Extract the [X, Y] coordinate from the center of the cell holding the provided text.  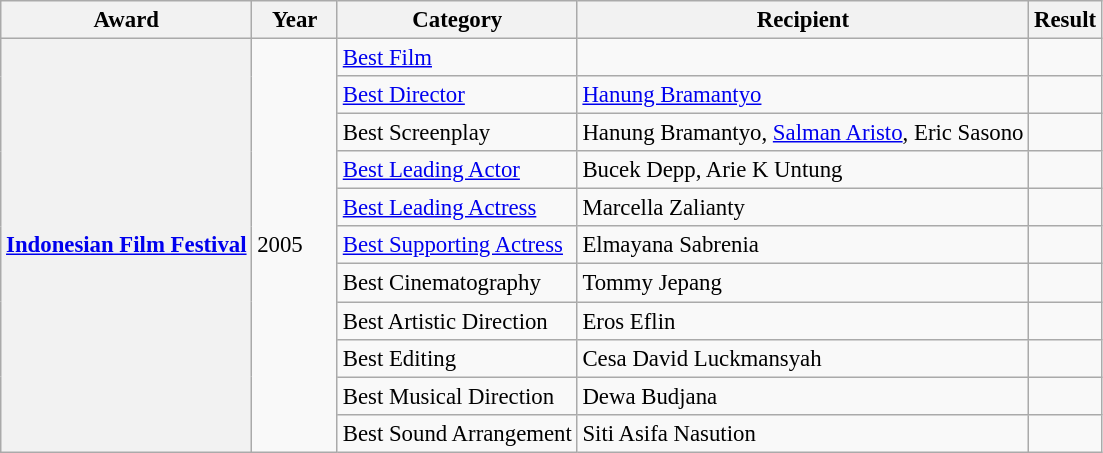
Result [1066, 20]
Recipient [803, 20]
Best Supporting Actress [457, 245]
Best Artistic Direction [457, 321]
Award [126, 20]
Category [457, 20]
Hanung Bramantyo, Salman Aristo, Eric Sasono [803, 133]
Year [295, 20]
Best Musical Direction [457, 396]
Best Director [457, 95]
Tommy Jepang [803, 283]
Dewa Budjana [803, 396]
Indonesian Film Festival [126, 246]
Best Leading Actress [457, 208]
Best Sound Arrangement [457, 433]
Best Screenplay [457, 133]
Best Editing [457, 358]
Marcella Zalianty [803, 208]
Best Leading Actor [457, 170]
Best Film [457, 58]
2005 [295, 246]
Elmayana Sabrenia [803, 245]
Eros Eflin [803, 321]
Best Cinematography [457, 283]
Bucek Depp, Arie K Untung [803, 170]
Cesa David Luckmansyah [803, 358]
Siti Asifa Nasution [803, 433]
Hanung Bramantyo [803, 95]
